Determine the [X, Y] coordinate at the center of the cell enclosing the given text.  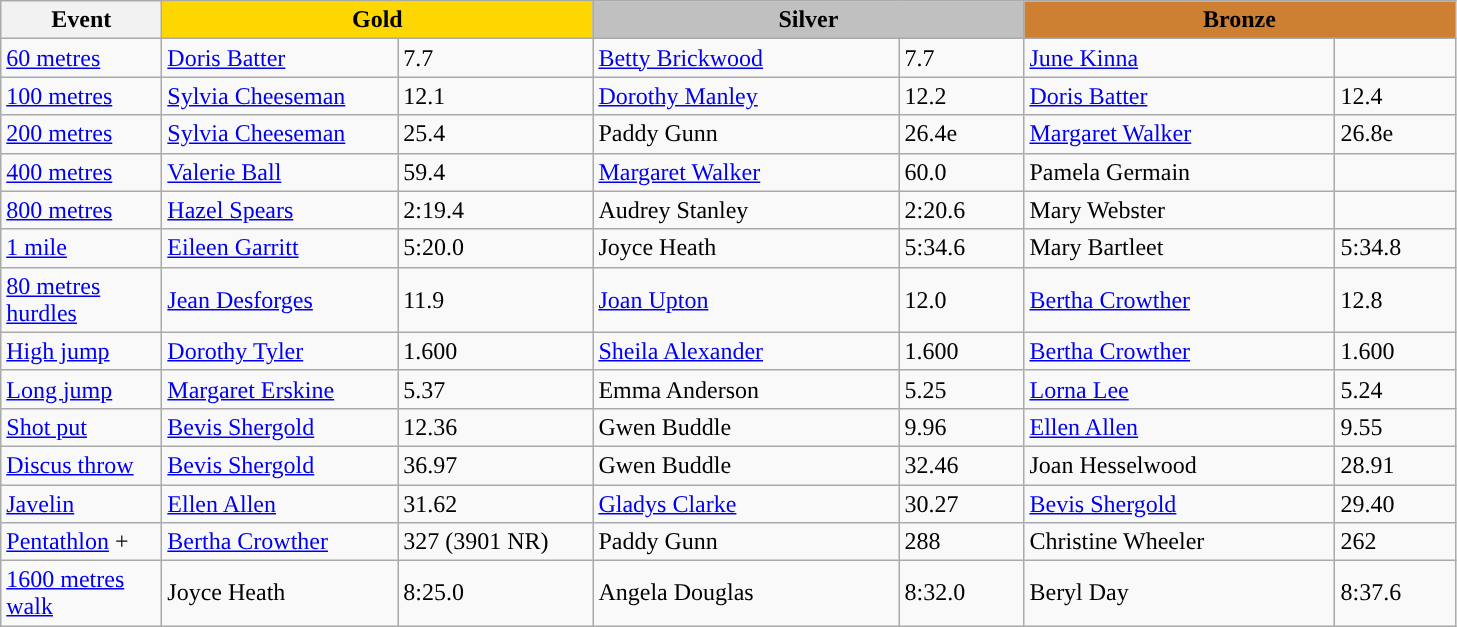
25.4 [496, 134]
29.40 [1395, 503]
Dorothy Tyler [280, 351]
5:34.6 [962, 248]
12.8 [1395, 300]
12.1 [496, 96]
11.9 [496, 300]
5:20.0 [496, 248]
Emma Anderson [746, 389]
12.2 [962, 96]
Hazel Spears [280, 210]
200 metres [82, 134]
Javelin [82, 503]
Mary Webster [1180, 210]
288 [962, 542]
Gladys Clarke [746, 503]
June Kinna [1180, 58]
327 (3901 NR) [496, 542]
Discus throw [82, 465]
9.55 [1395, 427]
Joan Hesselwood [1180, 465]
Eileen Garritt [280, 248]
Mary Bartleet [1180, 248]
9.96 [962, 427]
Gold [378, 20]
Long jump [82, 389]
Margaret Erskine [280, 389]
Betty Brickwood [746, 58]
Bronze [1240, 20]
Event [82, 20]
Shot put [82, 427]
100 metres [82, 96]
5:34.8 [1395, 248]
80 metres hurdles [82, 300]
2:20.6 [962, 210]
High jump [82, 351]
30.27 [962, 503]
Pamela Germain [1180, 172]
1600 metres walk [82, 594]
Angela Douglas [746, 594]
Dorothy Manley [746, 96]
12.0 [962, 300]
800 metres [82, 210]
36.97 [496, 465]
8:25.0 [496, 594]
262 [1395, 542]
Audrey Stanley [746, 210]
28.91 [1395, 465]
Beryl Day [1180, 594]
31.62 [496, 503]
Christine Wheeler [1180, 542]
Lorna Lee [1180, 389]
60.0 [962, 172]
1 mile [82, 248]
Valerie Ball [280, 172]
26.4e [962, 134]
59.4 [496, 172]
12.36 [496, 427]
Joan Upton [746, 300]
60 metres [82, 58]
Pentathlon + [82, 542]
Silver [808, 20]
12.4 [1395, 96]
5.25 [962, 389]
8:32.0 [962, 594]
26.8e [1395, 134]
5.37 [496, 389]
Sheila Alexander [746, 351]
8:37.6 [1395, 594]
32.46 [962, 465]
400 metres [82, 172]
5.24 [1395, 389]
Jean Desforges [280, 300]
2:19.4 [496, 210]
